Search for the cell housing the specified text and yield its (X, Y) center coordinate. 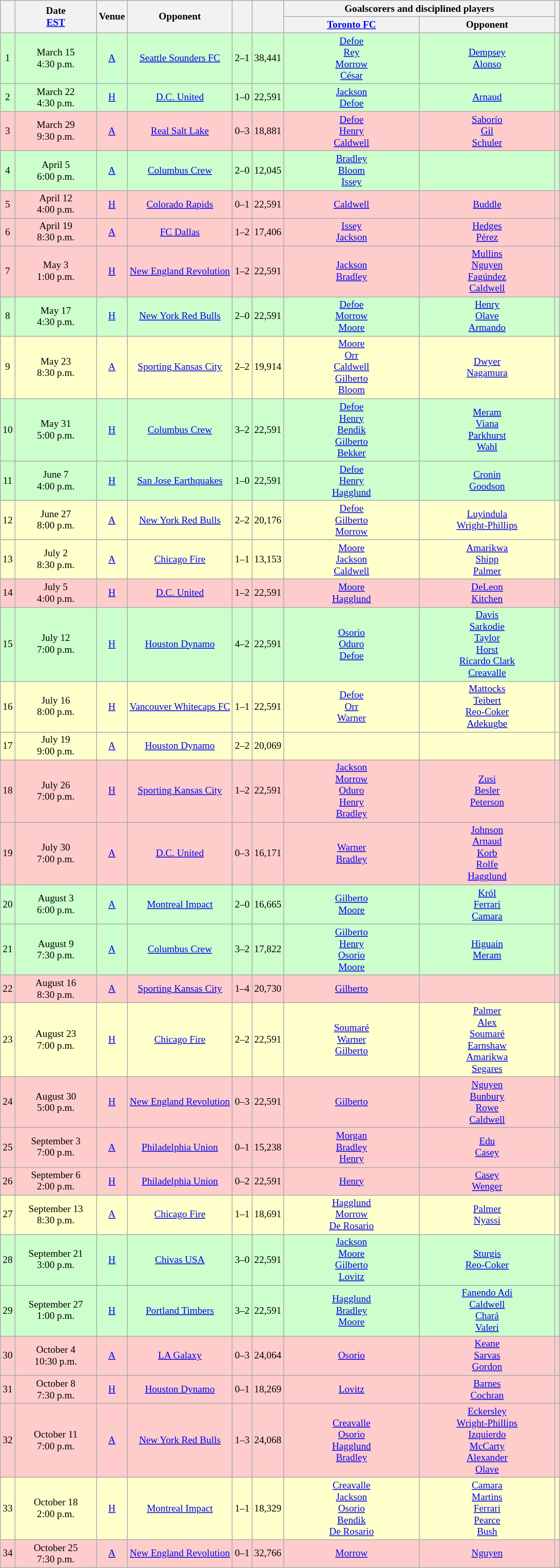
October 117:00 p.m. (55, 1440)
25 (8, 1147)
April 56:00 p.m. (55, 171)
October 87:30 p.m. (55, 1389)
Gilberto Henry Osorio Moore (352, 949)
Jackson Moore Gilberto Lovitz (352, 1259)
24,064 (268, 1356)
4–2 (242, 644)
5 (8, 204)
Moore Hagglund (352, 593)
Sturgis Reo-Coker (487, 1259)
23 (8, 1040)
March 154:30 p.m. (55, 59)
8 (8, 316)
October 257:30 p.m. (55, 1554)
Issey Jackson (352, 232)
2–1 (242, 59)
Defoe Morrow Moore (352, 316)
15 (8, 644)
10 (8, 430)
Dwyer Nagamura (487, 367)
16,665 (268, 904)
Edu Casey (487, 1147)
Colorado Rapids (180, 204)
38,441 (268, 59)
June 278:00 p.m. (55, 520)
LA Galaxy (180, 1356)
Jackson Defoe (352, 98)
Hagglund Morrow De Rosario (352, 1214)
32,766 (268, 1554)
33 (8, 1508)
Creavalle Jackson Osorio Bendik De Rosario (352, 1508)
19 (8, 854)
August 97:30 p.m. (55, 949)
Higuaín Meram (487, 949)
Casey Wenger (487, 1181)
12 (8, 520)
San Jose Earthquakes (180, 481)
30 (8, 1356)
October 410:30 p.m. (55, 1356)
16,171 (268, 854)
Soumaré Warner Gilberto (352, 1040)
Osorio Oduro Defoe (352, 644)
Król Ferrari Camara (487, 904)
Seattle Sounders FC (180, 59)
Caldwell (352, 204)
16 (8, 707)
18,881 (268, 131)
34 (8, 1554)
Palmer Alex Soumaré Earnshaw Amarikwa Segares (487, 1040)
May 31:00 p.m. (55, 271)
Vancouver Whitecaps FC (180, 707)
August 168:30 p.m. (55, 989)
Mattocks Teibert Reo-Coker Adekugbe (487, 707)
32 (8, 1440)
14 (8, 593)
April 124:00 p.m. (55, 204)
Camara Martins Ferrari Pearce Bush (487, 1508)
31 (8, 1389)
Henry Olave Armando (487, 316)
2 (8, 98)
27 (8, 1214)
March 224:30 p.m. (55, 98)
September 213:00 p.m. (55, 1259)
Goalscorers and disciplined players (419, 9)
Defoe Henry Hagglund (352, 481)
Morgan Bradley Henry (352, 1147)
Defoe Henry Caldwell (352, 131)
Defoe Orr Warner (352, 707)
Meram Viana Parkhurst Wahl (487, 430)
July 168:00 p.m. (55, 707)
June 74:00 p.m. (55, 481)
Defoe Rey Morrow César (352, 59)
Defoe Henry Bendik Gilberto Bekker (352, 430)
Nguyen (487, 1554)
Portland Timbers (180, 1311)
Zusi Besler Peterson (487, 791)
Hagglund Bradley Moore (352, 1311)
24 (8, 1102)
May 238:30 p.m. (55, 367)
20,730 (268, 989)
19,914 (268, 367)
Henry (352, 1181)
Keane Sarvas Gordon (487, 1356)
Osorio (352, 1356)
Bradley Bloom Issey (352, 171)
1 (8, 59)
28 (8, 1259)
7 (8, 271)
6 (8, 232)
Toronto FC (352, 25)
Lovitz (352, 1389)
Date EST (55, 16)
Saborío Gil Schuler (487, 131)
September 138:30 p.m. (55, 1214)
April 198:30 p.m. (55, 232)
Eckersley Wright-Phillips Izquierdo McCarty Alexander Olave (487, 1440)
August 237:00 p.m. (55, 1040)
August 305:00 p.m. (55, 1102)
Venue (112, 16)
Morrow (352, 1554)
July 199:00 p.m. (55, 746)
11 (8, 481)
26 (8, 1181)
Warner Bradley (352, 854)
Davis Sarkodie Taylor Horst Ricardo Clark Creavalle (487, 644)
Cronin Goodson (487, 481)
22 (8, 989)
20,176 (268, 520)
Moore Jackson Caldwell (352, 560)
15,238 (268, 1147)
Jackson Bradley (352, 271)
17,406 (268, 232)
20,069 (268, 746)
Hedges Pérez (487, 232)
Defoe Gilberto Morrow (352, 520)
Nguyen Bunbury Rowe Caldwell (487, 1102)
July 307:00 p.m. (55, 854)
May 315:00 p.m. (55, 430)
24,068 (268, 1440)
July 267:00 p.m. (55, 791)
September 62:00 p.m. (55, 1181)
Palmer Nyassi (487, 1214)
12,045 (268, 171)
3–0 (242, 1259)
Arnaud (487, 98)
9 (8, 367)
Fanendo Adi Caldwell Chará Valeri (487, 1311)
21 (8, 949)
29 (8, 1311)
1–4 (242, 989)
18,329 (268, 1508)
Dempsey Alonso (487, 59)
17 (8, 746)
DeLeon Kitchen (487, 593)
Creavalle Osorio Hagglund Bradley (352, 1440)
July 54:00 p.m. (55, 593)
13 (8, 560)
Jackson Morrow Oduro Henry Bradley (352, 791)
18,691 (268, 1214)
March 299:30 p.m. (55, 131)
Johnson Arnaud Korb Rolfe Hagglund (487, 854)
September 37:00 p.m. (55, 1147)
October 182:00 p.m. (55, 1508)
Mullins Nguyen Fagúndez Caldwell (487, 271)
Real Salt Lake (180, 131)
Chivas USA (180, 1259)
May 174:30 p.m. (55, 316)
Amarikwa Shipp Palmer (487, 560)
Moore Orr Caldwell Gilberto Bloom (352, 367)
1–3 (242, 1440)
July 28:30 p.m. (55, 560)
4 (8, 171)
September 271:00 p.m. (55, 1311)
FC Dallas (180, 232)
18 (8, 791)
13,153 (268, 560)
20 (8, 904)
July 127:00 p.m. (55, 644)
Barnes Cochran (487, 1389)
0–2 (242, 1181)
17,822 (268, 949)
Luyindula Wright-Phillips (487, 520)
3 (8, 131)
Buddle (487, 204)
August 36:00 p.m. (55, 904)
Gilberto Moore (352, 904)
18,269 (268, 1389)
